Extract the [X, Y] coordinate from the center of the cell holding the provided text.  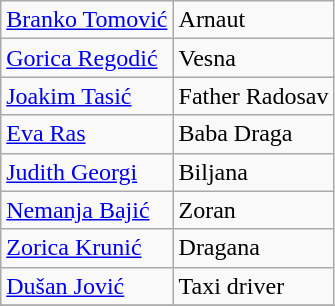
Zorica Krunić [87, 248]
Father Radosav [254, 96]
Zoran [254, 210]
Joakim Tasić [87, 96]
Dušan Jović [87, 286]
Dragana [254, 248]
Judith Georgi [87, 172]
Biljana [254, 172]
Nemanja Bajić [87, 210]
Arnaut [254, 20]
Vesna [254, 58]
Taxi driver [254, 286]
Baba Draga [254, 134]
Eva Ras [87, 134]
Branko Tomović [87, 20]
Gorica Regodić [87, 58]
